Detect which cell encompasses the target text, then output its [X, Y] center coordinate. 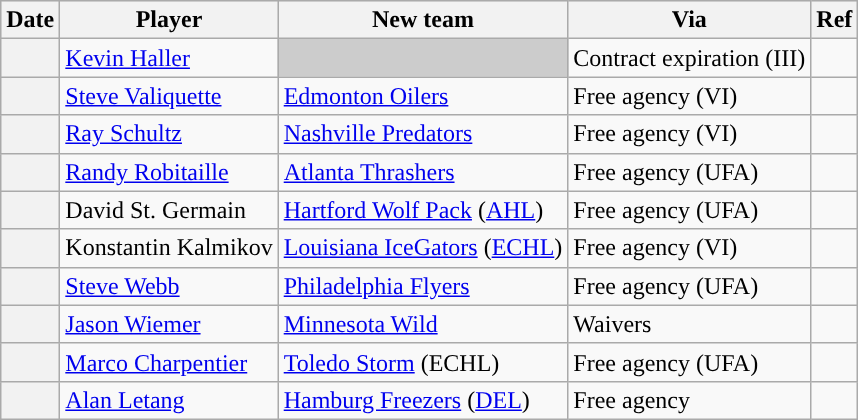
Steve Webb [169, 286]
Marco Charpentier [169, 362]
Randy Robitaille [169, 172]
Contract expiration (III) [690, 58]
Ref [834, 20]
Louisiana IceGators (ECHL) [423, 248]
Hartford Wolf Pack (AHL) [423, 210]
Edmonton Oilers [423, 96]
Waivers [690, 324]
Date [30, 20]
David St. Germain [169, 210]
Free agency [690, 400]
Konstantin Kalmikov [169, 248]
Via [690, 20]
Player [169, 20]
New team [423, 20]
Hamburg Freezers (DEL) [423, 400]
Steve Valiquette [169, 96]
Atlanta Thrashers [423, 172]
Kevin Haller [169, 58]
Nashville Predators [423, 134]
Ray Schultz [169, 134]
Minnesota Wild [423, 324]
Jason Wiemer [169, 324]
Toledo Storm (ECHL) [423, 362]
Philadelphia Flyers [423, 286]
Alan Letang [169, 400]
